Locate the cell with the specified text and output its (X, Y) center coordinate. 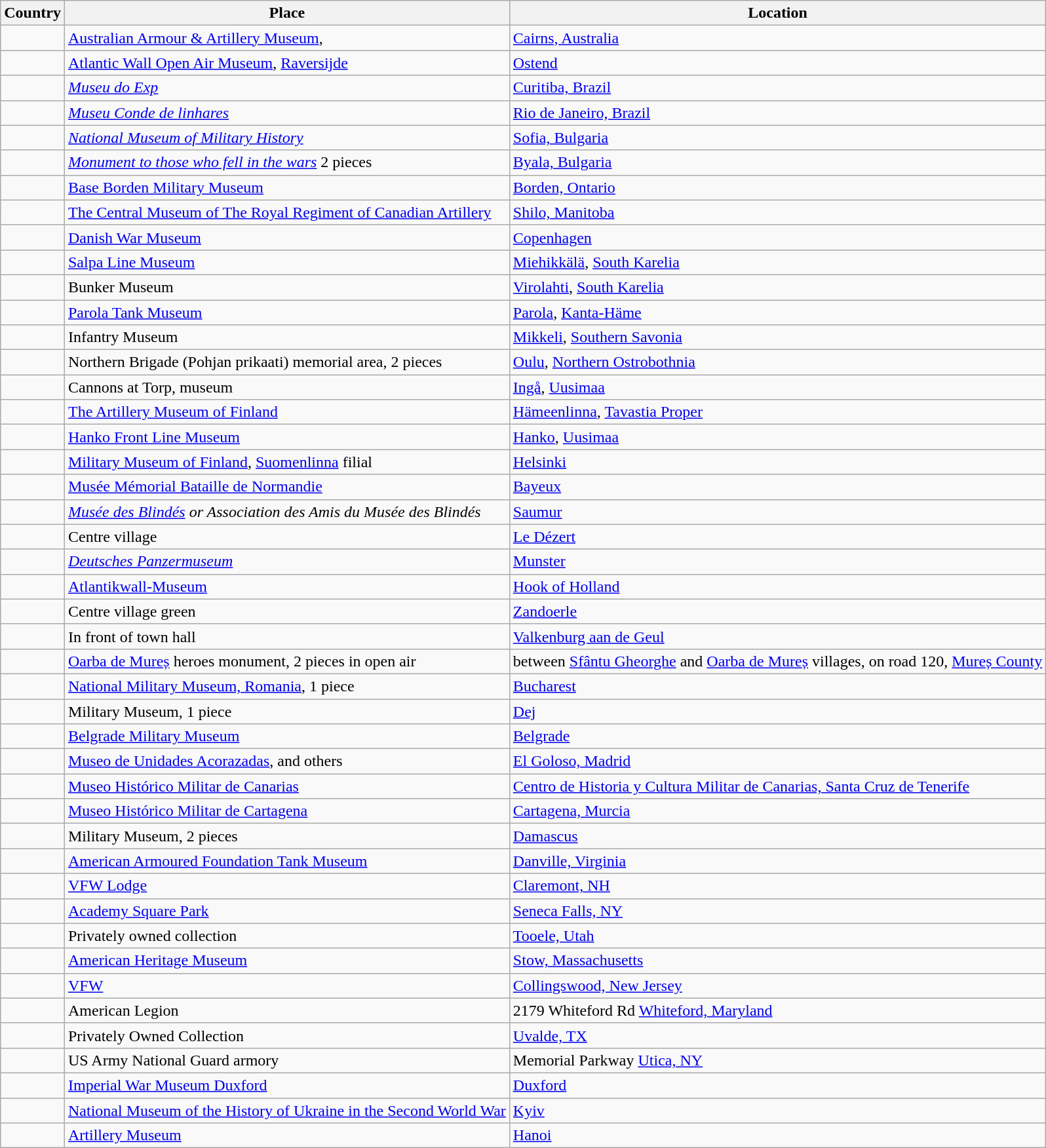
Northern Brigade (Pohjan prikaati) memorial area, 2 pieces (287, 362)
US Army National Guard armory (287, 1060)
Centre village green (287, 611)
Imperial War Museum Duxford (287, 1085)
Curitiba, Brazil (777, 88)
Virolahti, South Karelia (777, 287)
Collingswood, New Jersey (777, 985)
Museo Histórico Militar de Canarias (287, 786)
Deutsches Panzermuseum (287, 562)
Atlantic Wall Open Air Museum, Raversijde (287, 63)
National Museum of Military History (287, 138)
Base Borden Military Museum (287, 187)
Cairns, Australia (777, 38)
Rio de Janeiro, Brazil (777, 113)
Duxford (777, 1085)
Oulu, Northern Ostrobothnia (777, 362)
Hämeenlinna, Tavastia Proper (777, 412)
VFW (287, 985)
National Museum of the History of Ukraine in the Second World War (287, 1111)
Danish War Museum (287, 237)
American Heritage Museum (287, 961)
Museu do Exp (287, 88)
Hook of Holland (777, 586)
Cannons at Torp, museum (287, 387)
Borden, Ontario (777, 187)
Parola, Kanta-Häme (777, 313)
Cartagena, Murcia (777, 811)
VFW Lodge (287, 886)
Centre village (287, 537)
The Central Museum of The Royal Regiment of Canadian Artillery (287, 212)
Infantry Museum (287, 337)
Museu Conde de linhares (287, 113)
Hanko Front Line Museum (287, 437)
Copenhagen (777, 237)
El Goloso, Madrid (777, 761)
Damascus (777, 836)
Privately owned collection (287, 936)
Belgrade Military Museum (287, 737)
Military Museum of Finland, Suomenlinna filial (287, 462)
Belgrade (777, 737)
Place (287, 13)
Centro de Historia y Cultura Militar de Canarias, Santa Cruz de Tenerife (777, 786)
The Artillery Museum of Finland (287, 412)
Danville, Virginia (777, 861)
Privately Owned Collection (287, 1035)
Monument to those who fell in the wars 2 pieces (287, 163)
Seneca Falls, NY (777, 911)
Parola Tank Museum (287, 313)
Bunker Museum (287, 287)
Military Museum, 2 pieces (287, 836)
Uvalde, TX (777, 1035)
Academy Square Park (287, 911)
Miehikkälä, South Karelia (777, 262)
Hanoi (777, 1136)
Musée Mémorial Bataille de Normandie (287, 487)
Artillery Museum (287, 1136)
Helsinki (777, 462)
Kyiv (777, 1111)
National Military Museum, Romania, 1 piece (287, 686)
Byala, Bulgaria (777, 163)
Bucharest (777, 686)
American Armoured Foundation Tank Museum (287, 861)
Ostend (777, 63)
Museo de Unidades Acorazadas, and others (287, 761)
Bayeux (777, 487)
Munster (777, 562)
Military Museum, 1 piece (287, 711)
Saumur (777, 512)
Ingå, Uusimaa (777, 387)
between Sfântu Gheorghe and Oarba de Mureș villages, on road 120, Mureș County (777, 661)
In front of town hall (287, 636)
Sofia, Bulgaria (777, 138)
Country (33, 13)
American Legion (287, 1010)
Memorial Parkway Utica, NY (777, 1060)
Hanko, Uusimaa (777, 437)
Le Dézert (777, 537)
Museo Histórico Militar de Cartagena (287, 811)
Shilo, Manitoba (777, 212)
Dej (777, 711)
Mikkeli, Southern Savonia (777, 337)
Claremont, NH (777, 886)
Tooele, Utah (777, 936)
Atlantikwall-Museum (287, 586)
2179 Whiteford Rd Whiteford, Maryland (777, 1010)
Valkenburg aan de Geul (777, 636)
Location (777, 13)
Salpa Line Museum (287, 262)
Zandoerle (777, 611)
Musée des Blindés or Association des Amis du Musée des Blindés (287, 512)
Oarba de Mureș heroes monument, 2 pieces in open air (287, 661)
Stow, Massachusetts (777, 961)
Australian Armour & Artillery Museum, (287, 38)
